Search for the cell housing the specified text and yield its [x, y] center coordinate. 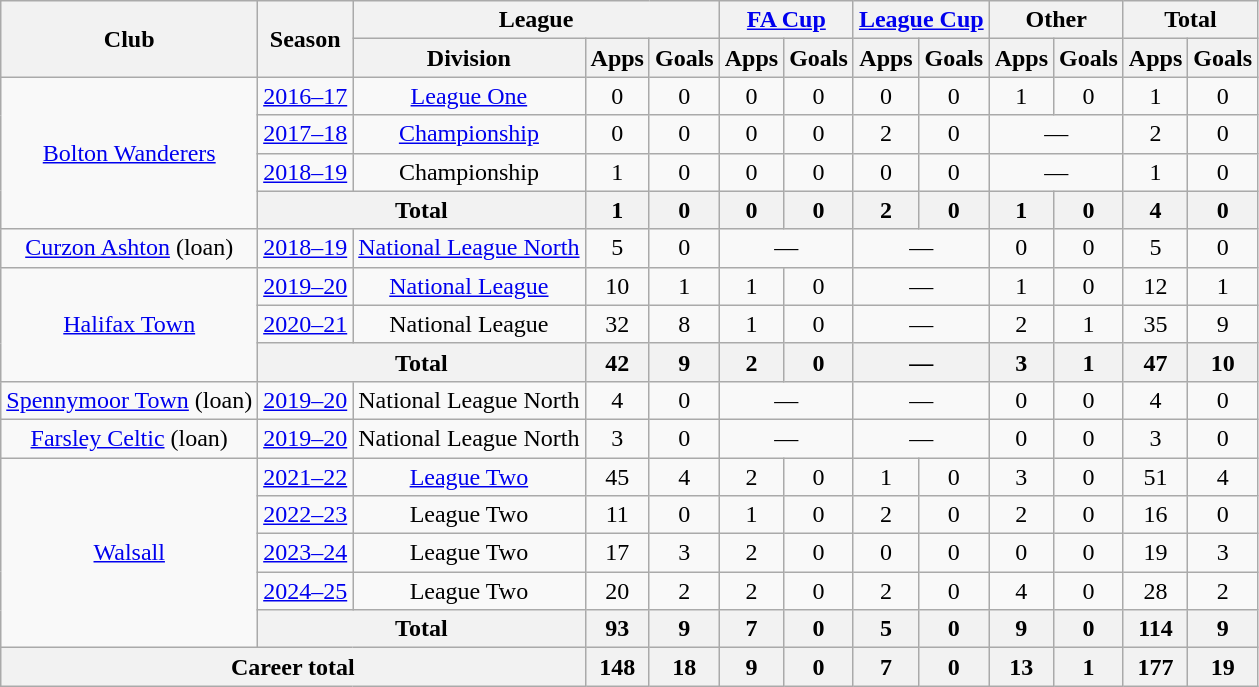
17 [617, 553]
2016–17 [306, 96]
13 [1021, 667]
51 [1155, 477]
Bolton Wanderers [130, 153]
Halifax Town [130, 324]
Spennymoor Town (loan) [130, 400]
2024–25 [306, 591]
8 [684, 324]
Farsley Celtic (loan) [130, 438]
148 [617, 667]
Curzon Ashton (loan) [130, 248]
2022–23 [306, 515]
League One [469, 96]
Division [469, 58]
2023–24 [306, 553]
93 [617, 629]
47 [1155, 362]
League Cup [921, 20]
20 [617, 591]
11 [617, 515]
Walsall [130, 553]
Club [130, 39]
42 [617, 362]
177 [1155, 667]
18 [684, 667]
Season [306, 39]
28 [1155, 591]
45 [617, 477]
FA Cup [786, 20]
114 [1155, 629]
Career total [293, 667]
2021–22 [306, 477]
12 [1155, 286]
16 [1155, 515]
League [536, 20]
32 [617, 324]
2017–18 [306, 134]
2020–21 [306, 324]
Other [1056, 20]
35 [1155, 324]
